Capture the cell that displays the provided text and extract its [X, Y] central coordinate. 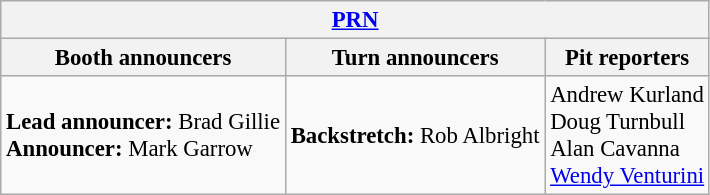
Backstretch: Rob Albright [415, 136]
Turn announcers [415, 58]
Pit reporters [628, 58]
Booth announcers [144, 58]
Lead announcer: Brad Gillie Announcer: Mark Garrow [144, 136]
Andrew KurlandDoug TurnbullAlan CavannaWendy Venturini [628, 136]
PRN [356, 20]
